Find where the given text appears and provide that cell's center as [x, y] coordinate. 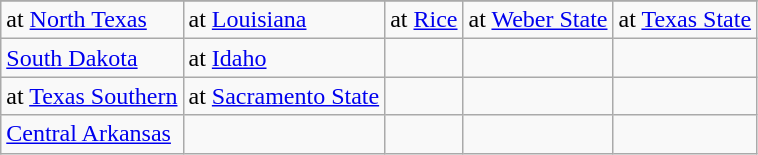
at Texas State [685, 20]
at Weber State [538, 20]
South Dakota [92, 58]
at North Texas [92, 20]
at Rice [424, 20]
at Sacramento State [284, 96]
Central Arkansas [92, 134]
at Louisiana [284, 20]
at Texas Southern [92, 96]
at Idaho [284, 58]
